From the cell containing the given text, extract its center point as (X, Y) coordinate. 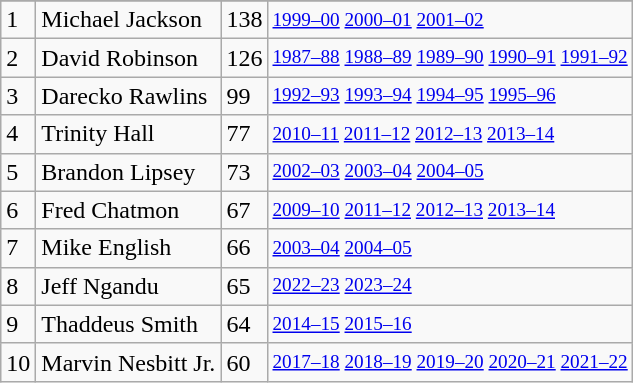
1 (18, 20)
138 (244, 20)
Marvin Nesbitt Jr. (128, 362)
Darecko Rawlins (128, 96)
David Robinson (128, 58)
77 (244, 134)
1987–88 1988–89 1989–90 1990–91 1991–92 (450, 58)
2022–23 2023–24 (450, 286)
60 (244, 362)
2002–03 2003–04 2004–05 (450, 172)
5 (18, 172)
9 (18, 324)
Thaddeus Smith (128, 324)
4 (18, 134)
8 (18, 286)
6 (18, 210)
67 (244, 210)
Brandon Lipsey (128, 172)
2003–04 2004–05 (450, 248)
99 (244, 96)
1992–93 1993–94 1994–95 1995–96 (450, 96)
10 (18, 362)
64 (244, 324)
Trinity Hall (128, 134)
2010–11 2011–12 2012–13 2013–14 (450, 134)
Fred Chatmon (128, 210)
2 (18, 58)
1999–00 2000–01 2001–02 (450, 20)
Michael Jackson (128, 20)
2017–18 2018–19 2019–20 2020–21 2021–22 (450, 362)
65 (244, 286)
73 (244, 172)
126 (244, 58)
66 (244, 248)
2014–15 2015–16 (450, 324)
Jeff Ngandu (128, 286)
7 (18, 248)
Mike English (128, 248)
2009–10 2011–12 2012–13 2013–14 (450, 210)
3 (18, 96)
